Extract the [X, Y] coordinate from the center of the cell holding the provided text.  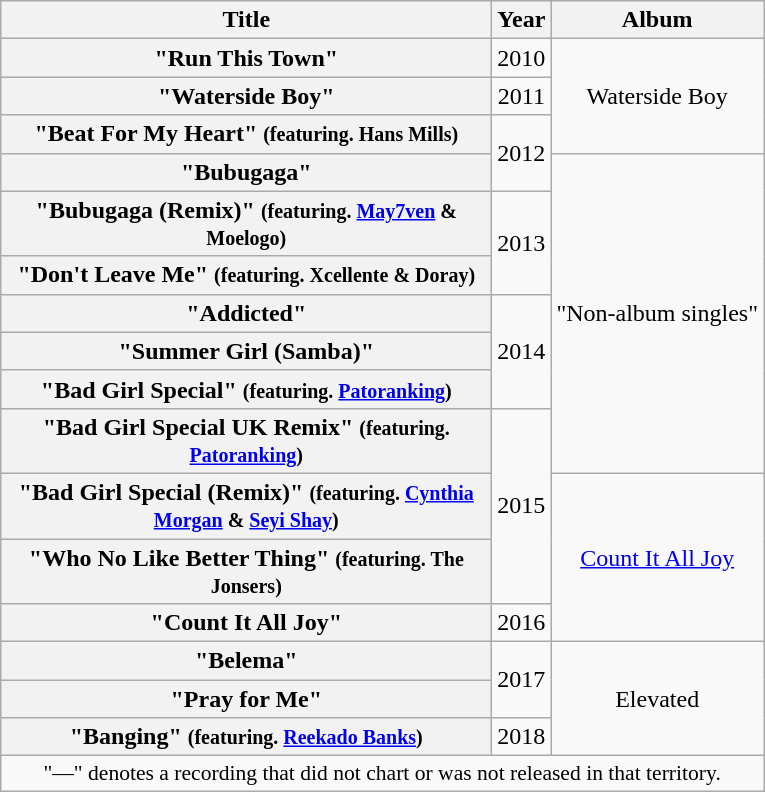
Year [522, 20]
"Bad Girl Special (Remix)" (featuring. Cynthia Morgan & Seyi Shay) [246, 506]
"Who No Like Better Thing" (featuring. The Jonsers) [246, 570]
"Addicted" [246, 313]
"Belema" [246, 661]
2017 [522, 680]
Title [246, 20]
2010 [522, 58]
"Non-album singles" [658, 313]
Count It All Joy [658, 557]
Elevated [658, 699]
"Count It All Joy" [246, 623]
"Bad Girl Special" (featuring. Patoranking) [246, 389]
"Bubugaga" [246, 172]
2016 [522, 623]
Waterside Boy [658, 96]
"Pray for Me" [246, 699]
2012 [522, 153]
"Beat For My Heart" (featuring. Hans Mills) [246, 134]
"—" denotes a recording that did not chart or was not released in that territory. [382, 774]
2018 [522, 737]
"Run This Town" [246, 58]
Album [658, 20]
2015 [522, 506]
"Bad Girl Special UK Remix" (featuring. Patoranking) [246, 440]
"Banging" (featuring. Reekado Banks) [246, 737]
"Waterside Boy" [246, 96]
"Don't Leave Me" (featuring. Xcellente & Doray) [246, 275]
2014 [522, 351]
2011 [522, 96]
2013 [522, 242]
"Summer Girl (Samba)" [246, 351]
"Bubugaga (Remix)" (featuring. May7ven & Moelogo) [246, 224]
